Search for the cell housing the specified text and yield its [x, y] center coordinate. 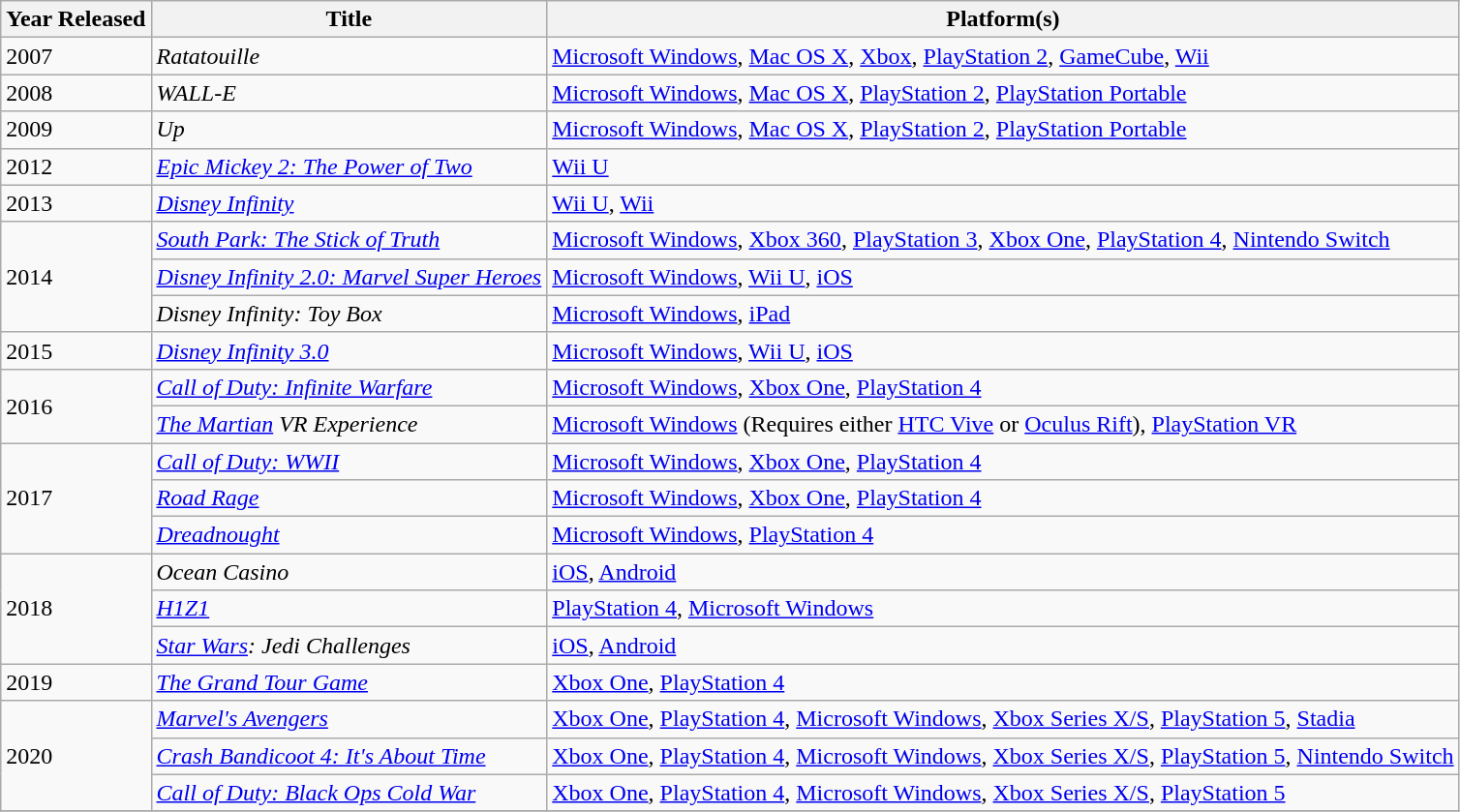
Ocean Casino [349, 572]
Call of Duty: WWII [349, 462]
Call of Duty: Black Ops Cold War [349, 793]
Xbox One, PlayStation 4, Microsoft Windows, Xbox Series X/S, PlayStation 5 [1003, 793]
Xbox One, PlayStation 4 [1003, 682]
2014 [76, 277]
Epic Mickey 2: The Power of Two [349, 166]
Xbox One, PlayStation 4, Microsoft Windows, Xbox Series X/S, PlayStation 5, Stadia [1003, 719]
Disney Infinity 2.0: Marvel Super Heroes [349, 277]
Microsoft Windows, PlayStation 4 [1003, 535]
PlayStation 4, Microsoft Windows [1003, 609]
WALL-E [349, 93]
Star Wars: Jedi Challenges [349, 646]
Microsoft Windows, Mac OS X, Xbox, PlayStation 2, GameCube, Wii [1003, 56]
2008 [76, 93]
The Grand Tour Game [349, 682]
Crash Bandicoot 4: It's About Time [349, 756]
Wii U [1003, 166]
2012 [76, 166]
Year Released [76, 19]
2007 [76, 56]
Dreadnought [349, 535]
Disney Infinity 3.0 [349, 350]
Microsoft Windows (Requires either HTC Vive or Oculus Rift), PlayStation VR [1003, 424]
Up [349, 130]
South Park: The Stick of Truth [349, 240]
2020 [76, 756]
2015 [76, 350]
2013 [76, 203]
Road Rage [349, 498]
Title [349, 19]
2009 [76, 130]
2016 [76, 406]
Ratatouille [349, 56]
Call of Duty: Infinite Warfare [349, 387]
2018 [76, 609]
H1Z1 [349, 609]
Marvel's Avengers [349, 719]
Microsoft Windows, Xbox 360, PlayStation 3, Xbox One, PlayStation 4, Nintendo Switch [1003, 240]
Disney Infinity: Toy Box [349, 314]
Wii U, Wii [1003, 203]
2019 [76, 682]
The Martian VR Experience [349, 424]
Disney Infinity [349, 203]
2017 [76, 498]
Platform(s) [1003, 19]
Xbox One, PlayStation 4, Microsoft Windows, Xbox Series X/S, PlayStation 5, Nintendo Switch [1003, 756]
Microsoft Windows, iPad [1003, 314]
